Determine the [X, Y] coordinate at the center of the cell enclosing the given text.  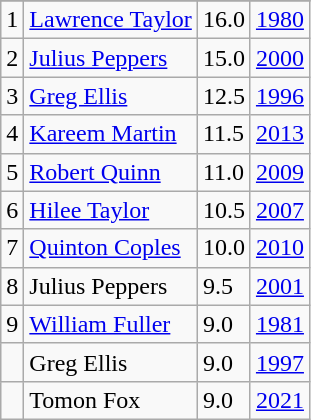
2001 [280, 286]
1 [12, 20]
9 [12, 324]
12.5 [224, 96]
Tomon Fox [111, 400]
1981 [280, 324]
7 [12, 248]
Quinton Coples [111, 248]
1997 [280, 362]
9.5 [224, 286]
2021 [280, 400]
1996 [280, 96]
2013 [280, 134]
11.5 [224, 134]
10.5 [224, 210]
16.0 [224, 20]
Lawrence Taylor [111, 20]
2010 [280, 248]
2 [12, 58]
5 [12, 172]
15.0 [224, 58]
6 [12, 210]
2009 [280, 172]
2000 [280, 58]
8 [12, 286]
4 [12, 134]
1980 [280, 20]
2007 [280, 210]
11.0 [224, 172]
Hilee Taylor [111, 210]
William Fuller [111, 324]
Kareem Martin [111, 134]
Robert Quinn [111, 172]
3 [12, 96]
10.0 [224, 248]
